Search for the cell housing the specified text and yield its (x, y) center coordinate. 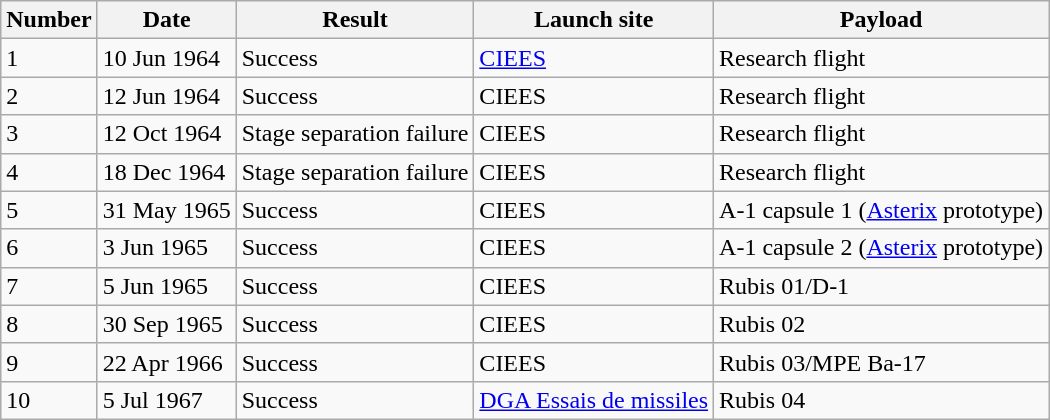
10 Jun 1964 (166, 58)
12 Oct 1964 (166, 134)
30 Sep 1965 (166, 324)
Result (355, 20)
Rubis 03/MPE Ba-17 (882, 362)
5 (49, 210)
10 (49, 400)
Number (49, 20)
5 Jun 1965 (166, 286)
Rubis 01/D-1 (882, 286)
Payload (882, 20)
A-1 capsule 1 (Asterix prototype) (882, 210)
7 (49, 286)
22 Apr 1966 (166, 362)
31 May 1965 (166, 210)
Date (166, 20)
3 Jun 1965 (166, 248)
4 (49, 172)
8 (49, 324)
1 (49, 58)
A-1 capsule 2 (Asterix prototype) (882, 248)
5 Jul 1967 (166, 400)
6 (49, 248)
DGA Essais de missiles (594, 400)
9 (49, 362)
Launch site (594, 20)
Rubis 04 (882, 400)
Rubis 02 (882, 324)
3 (49, 134)
12 Jun 1964 (166, 96)
2 (49, 96)
18 Dec 1964 (166, 172)
